Pinpoint the cell where the given text exists, returning its [X, Y] midpoint coordinate. 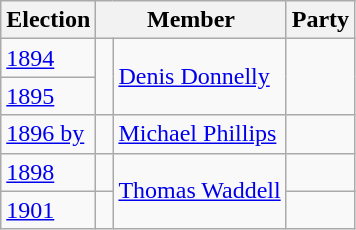
Denis Donnelly [200, 77]
Election [48, 20]
1898 [48, 172]
1895 [48, 96]
Party [320, 20]
Michael Phillips [200, 134]
1894 [48, 58]
Thomas Waddell [200, 191]
Member [191, 20]
1896 by [48, 134]
1901 [48, 210]
